Return the [x, y] coordinate for the center point of the cell that contains the specified text.  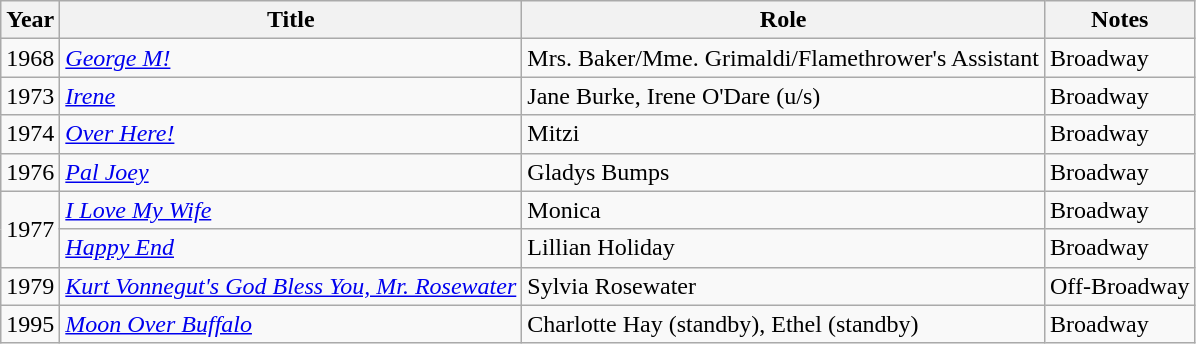
Irene [291, 96]
Over Here! [291, 134]
1968 [30, 58]
1976 [30, 172]
Mrs. Baker/Mme. Grimaldi/Flamethrower's Assistant [784, 58]
Moon Over Buffalo [291, 324]
I Love My Wife [291, 210]
Lillian Holiday [784, 248]
Title [291, 20]
Sylvia Rosewater [784, 286]
1979 [30, 286]
1973 [30, 96]
1977 [30, 229]
Monica [784, 210]
Gladys Bumps [784, 172]
1995 [30, 324]
Kurt Vonnegut's God Bless You, Mr. Rosewater [291, 286]
Jane Burke, Irene O'Dare (u/s) [784, 96]
Pal Joey [291, 172]
Year [30, 20]
1974 [30, 134]
Off-Broadway [1120, 286]
Charlotte Hay (standby), Ethel (standby) [784, 324]
Role [784, 20]
Notes [1120, 20]
Mitzi [784, 134]
George M! [291, 58]
Happy End [291, 248]
